Identify which cell holds the provided text, then report its (x, y) central coordinate. 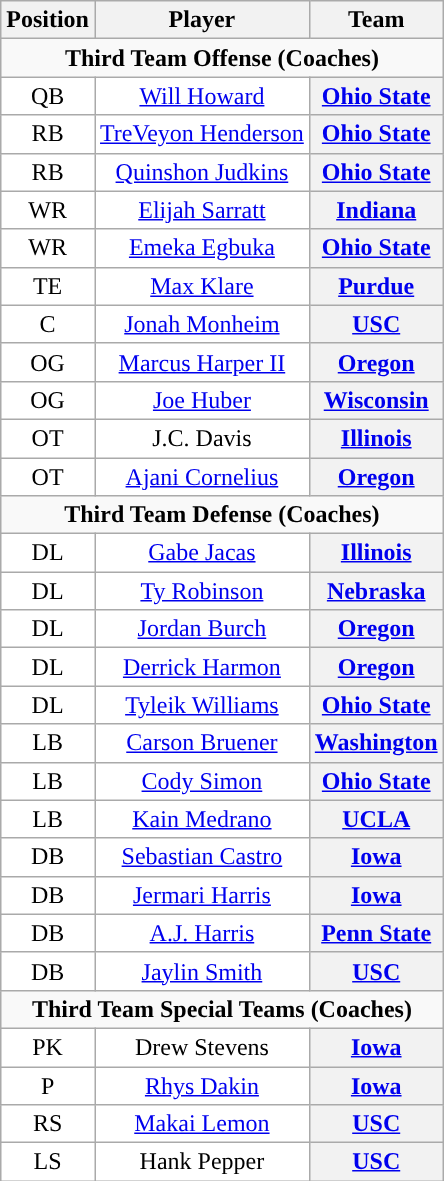
Jonah Monheim (202, 324)
Cody Simon (202, 781)
TE (48, 286)
Marcus Harper II (202, 362)
QB (48, 96)
Jordan Burch (202, 629)
Drew Stevens (202, 1047)
RS (48, 1124)
TreVeyon Henderson (202, 134)
Gabe Jacas (202, 553)
Third Team Defense (Coaches) (222, 515)
Carson Bruener (202, 743)
Ajani Cornelius (202, 477)
Indiana (376, 210)
Penn State (376, 933)
Third Team Special Teams (Coaches) (222, 1009)
C (48, 324)
A.J. Harris (202, 933)
Ty Robinson (202, 591)
Tyleik Williams (202, 705)
Emeka Egbuka (202, 248)
Sebastian Castro (202, 857)
Derrick Harmon (202, 667)
J.C. Davis (202, 438)
Makai Lemon (202, 1124)
Position (48, 20)
Washington (376, 743)
Wisconsin (376, 400)
Joe Huber (202, 400)
LS (48, 1162)
Nebraska (376, 591)
Hank Pepper (202, 1162)
Kain Medrano (202, 819)
Will Howard (202, 96)
UCLA (376, 819)
Jaylin Smith (202, 971)
PK (48, 1047)
P (48, 1085)
Jermari Harris (202, 895)
Elijah Sarratt (202, 210)
Purdue (376, 286)
Player (202, 20)
Quinshon Judkins (202, 172)
Third Team Offense (Coaches) (222, 58)
Team (376, 20)
Rhys Dakin (202, 1085)
Max Klare (202, 286)
